Locate the cell with the specified text and output its [X, Y] center coordinate. 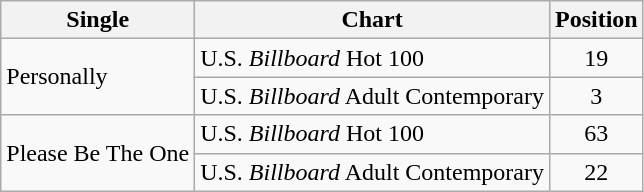
63 [596, 134]
Single [98, 20]
Please Be The One [98, 153]
22 [596, 172]
Position [596, 20]
Personally [98, 77]
Chart [372, 20]
19 [596, 58]
3 [596, 96]
